Locate the cell with the specified text and output its [X, Y] center coordinate. 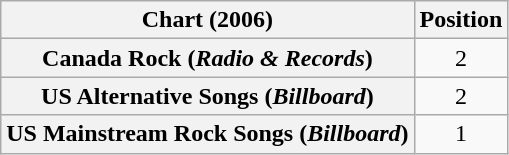
Canada Rock (Radio & Records) [208, 58]
US Alternative Songs (Billboard) [208, 96]
Chart (2006) [208, 20]
US Mainstream Rock Songs (Billboard) [208, 134]
Position [461, 20]
1 [461, 134]
